Determine the (X, Y) coordinate at the center of the cell enclosing the given text.  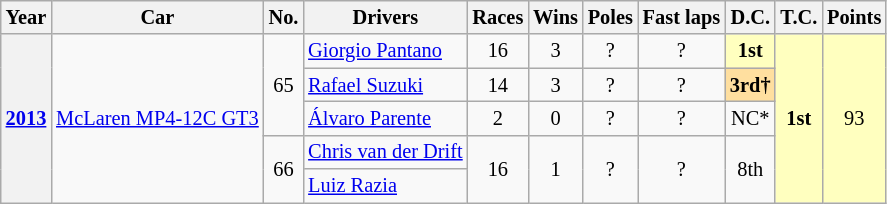
2013 (26, 118)
66 (284, 168)
Rafael Suzuki (385, 85)
T.C. (798, 17)
0 (556, 118)
Wins (556, 17)
Car (157, 17)
McLaren MP4-12C GT3 (157, 118)
Luiz Razia (385, 186)
Giorgio Pantano (385, 51)
Year (26, 17)
NC* (750, 118)
D.C. (750, 17)
8th (750, 168)
Races (498, 17)
Chris van der Drift (385, 152)
3rd† (750, 85)
Drivers (385, 17)
Points (854, 17)
1 (556, 168)
93 (854, 118)
Poles (610, 17)
Álvaro Parente (385, 118)
65 (284, 84)
14 (498, 85)
No. (284, 17)
2 (498, 118)
Fast laps (682, 17)
